Extract the [x, y] coordinate from the center of the cell holding the provided text.  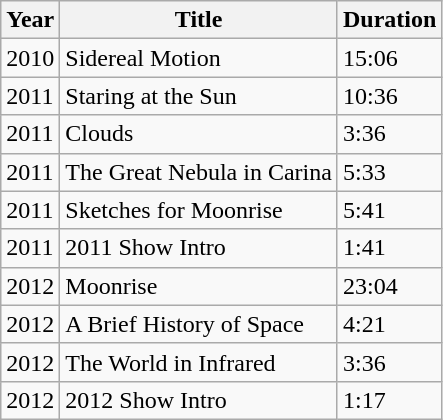
A Brief History of Space [199, 324]
Year [30, 20]
Title [199, 20]
5:41 [389, 210]
Sketches for Moonrise [199, 210]
2011 Show Intro [199, 248]
4:21 [389, 324]
5:33 [389, 172]
Sidereal Motion [199, 58]
Moonrise [199, 286]
The World in Infrared [199, 362]
23:04 [389, 286]
2012 Show Intro [199, 400]
The Great Nebula in Carina [199, 172]
10:36 [389, 96]
15:06 [389, 58]
2010 [30, 58]
Staring at the Sun [199, 96]
1:41 [389, 248]
Clouds [199, 134]
Duration [389, 20]
1:17 [389, 400]
